Scan for the cell matching the given text and deliver its [X, Y] coordinate at center. 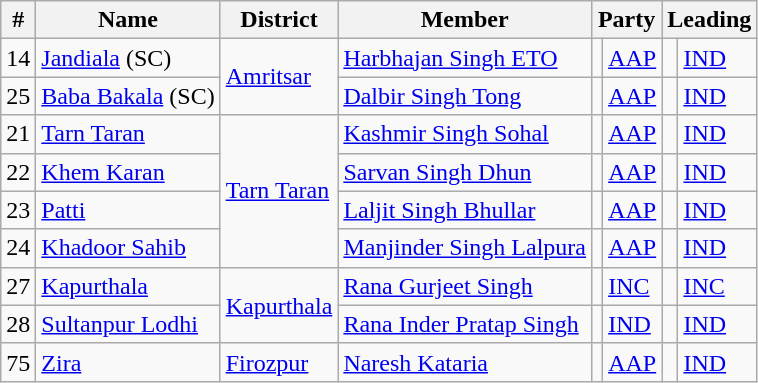
23 [18, 210]
28 [18, 324]
Amritsar [279, 77]
Harbhajan Singh ETO [465, 58]
24 [18, 248]
Party [627, 20]
Manjinder Singh Lalpura [465, 248]
25 [18, 96]
Patti [128, 210]
# [18, 20]
Leading [710, 20]
Member [465, 20]
Sultanpur Lodhi [128, 324]
Firozpur [279, 362]
27 [18, 286]
75 [18, 362]
Rana Inder Pratap Singh [465, 324]
Rana Gurjeet Singh [465, 286]
Sarvan Singh Dhun [465, 172]
Baba Bakala (SC) [128, 96]
Zira [128, 362]
Jandiala (SC) [128, 58]
22 [18, 172]
Name [128, 20]
Laljit Singh Bhullar [465, 210]
District [279, 20]
Khadoor Sahib [128, 248]
21 [18, 134]
Dalbir Singh Tong [465, 96]
Kashmir Singh Sohal [465, 134]
Naresh Kataria [465, 362]
Khem Karan [128, 172]
14 [18, 58]
